Find where the given text appears and provide that cell's center as (X, Y) coordinate. 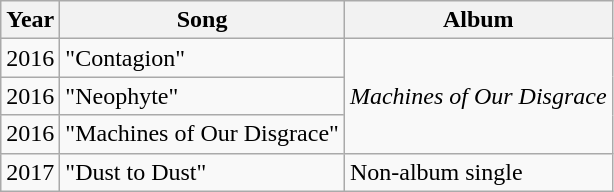
Non-album single (478, 172)
"Neophyte" (202, 96)
2017 (30, 172)
Song (202, 20)
"Machines of Our Disgrace" (202, 134)
Album (478, 20)
Machines of Our Disgrace (478, 96)
"Contagion" (202, 58)
Year (30, 20)
"Dust to Dust" (202, 172)
